Detect which cell encompasses the target text, then output its (x, y) center coordinate. 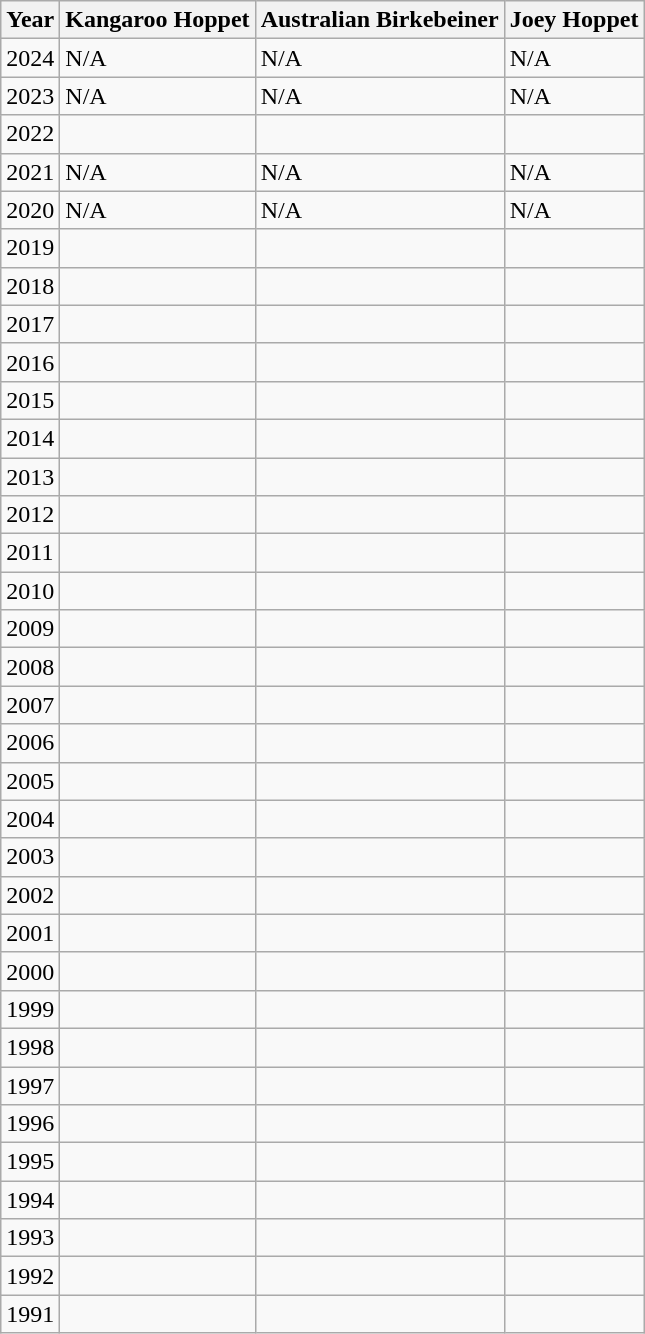
2001 (30, 933)
2010 (30, 591)
2007 (30, 705)
2016 (30, 362)
2009 (30, 629)
1993 (30, 1238)
2003 (30, 857)
2000 (30, 971)
2006 (30, 743)
2004 (30, 819)
1994 (30, 1200)
1995 (30, 1162)
2008 (30, 667)
2012 (30, 515)
2020 (30, 210)
Kangaroo Hoppet (158, 20)
1998 (30, 1047)
2015 (30, 400)
1991 (30, 1314)
2021 (30, 172)
1997 (30, 1085)
2018 (30, 286)
2022 (30, 134)
1992 (30, 1276)
Year (30, 20)
2005 (30, 781)
2002 (30, 895)
Joey Hoppet (574, 20)
2024 (30, 58)
2019 (30, 248)
2017 (30, 324)
2023 (30, 96)
2013 (30, 477)
2014 (30, 438)
1999 (30, 1009)
1996 (30, 1124)
Australian Birkebeiner (380, 20)
2011 (30, 553)
